Capture the cell that displays the provided text and extract its (X, Y) central coordinate. 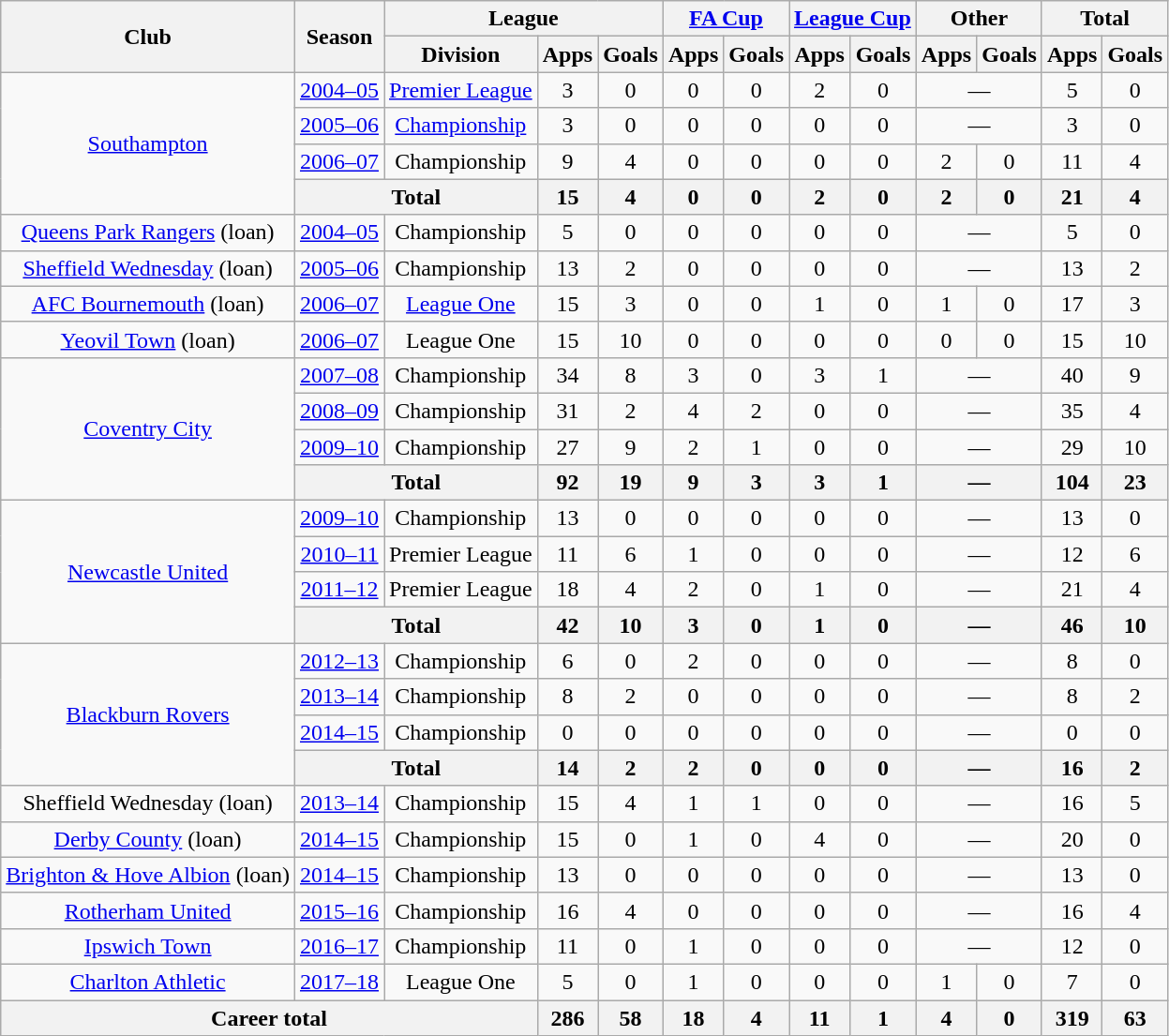
Derby County (loan) (148, 839)
40 (1072, 375)
Yeovil Town (loan) (148, 339)
Career total (269, 1017)
2016–17 (339, 946)
Blackburn Rovers (148, 714)
2007–08 (339, 375)
29 (1072, 447)
Club (148, 37)
20 (1072, 839)
104 (1072, 483)
34 (567, 375)
Ipswich Town (148, 946)
31 (567, 411)
35 (1072, 411)
23 (1135, 483)
2010–11 (339, 554)
2012–13 (339, 661)
Division (461, 54)
Rotherham United (148, 910)
42 (567, 625)
Season (339, 37)
Coventry City (148, 428)
63 (1135, 1017)
Brighton & Hove Albion (loan) (148, 875)
2008–09 (339, 411)
2017–18 (339, 982)
Southampton (148, 143)
14 (567, 768)
17 (1072, 304)
58 (631, 1017)
Charlton Athletic (148, 982)
286 (567, 1017)
92 (567, 483)
League (524, 19)
46 (1072, 625)
Other (979, 19)
FA Cup (726, 19)
7 (1072, 982)
27 (567, 447)
2011–12 (339, 590)
Newcastle United (148, 572)
Queens Park Rangers (loan) (148, 233)
AFC Bournemouth (loan) (148, 304)
League Cup (853, 19)
2015–16 (339, 910)
19 (631, 483)
319 (1072, 1017)
